Locate the cell with the specified text and output its (X, Y) center coordinate. 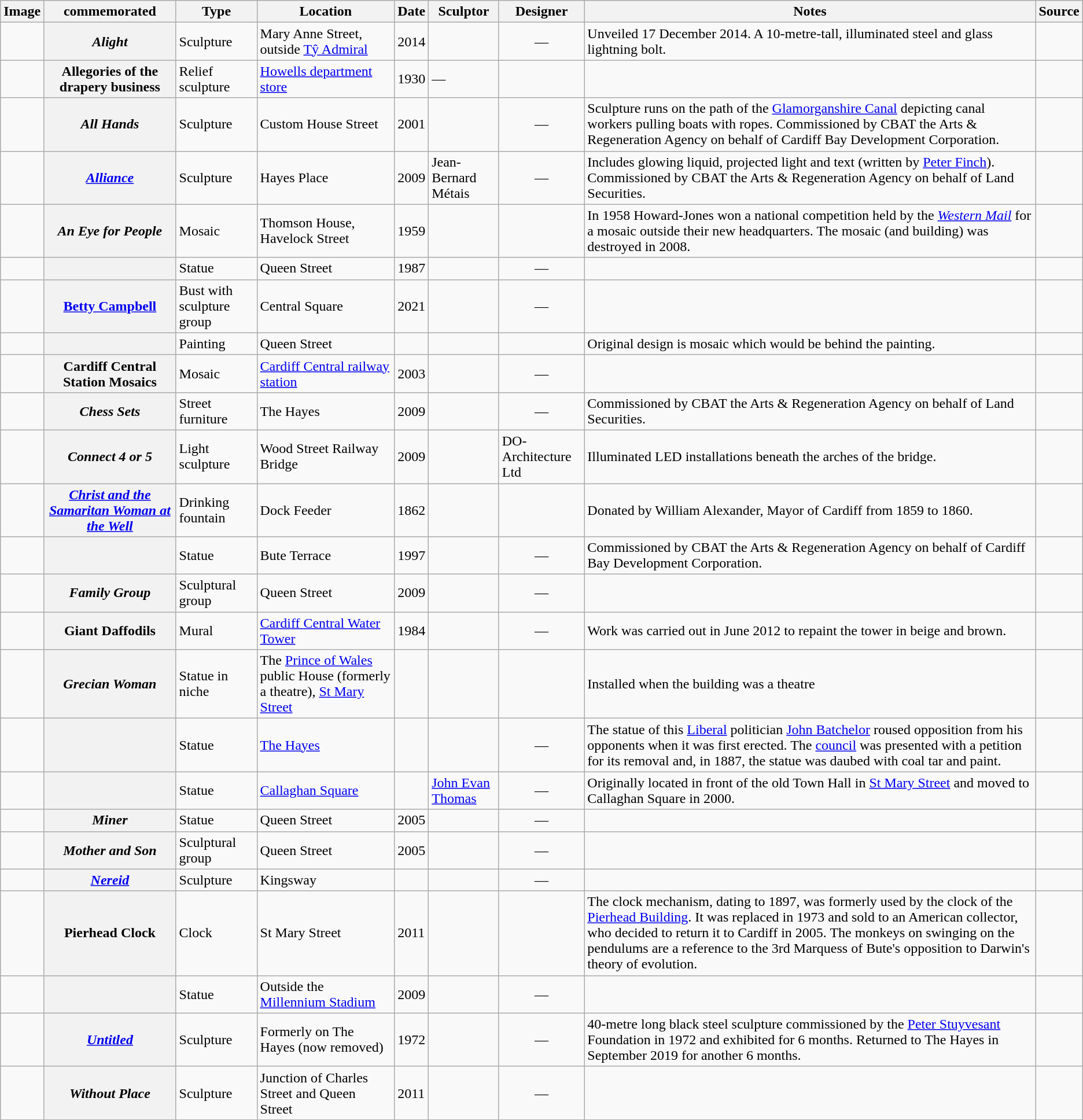
Alight (110, 42)
Outside the Millennium Stadium (326, 994)
Custom House Street (326, 124)
Image (22, 12)
Cardiff Central Water Tower (326, 631)
Relief sculpture (216, 79)
John Evan Thomas (464, 790)
Formerly on The Hayes (now removed) (326, 1040)
Howells department store (326, 79)
An Eye for People (110, 231)
1862 (412, 510)
Light sculpture (216, 456)
Unveiled 17 December 2014. A 10-metre-tall, illuminated steel and glass lightning bolt. (810, 42)
Clock (216, 933)
Original design is mosaic which would be behind the painting. (810, 344)
Painting (216, 344)
Without Place (110, 1093)
1959 (412, 231)
Illuminated LED installations beneath the arches of the bridge. (810, 456)
Designer (541, 12)
Hayes Place (326, 178)
Originally located in front of the old Town Hall in St Mary Street and moved to Callaghan Square in 2000. (810, 790)
Connect 4 or 5 (110, 456)
The Prince of Wales public House (formerly a theatre), St Mary Street (326, 684)
Mary Anne Street, outside Tŷ Admiral (326, 42)
Commissioned by CBAT the Arts & Regeneration Agency on behalf of Land Securities. (810, 411)
1987 (412, 268)
Notes (810, 12)
All Hands (110, 124)
Drinking fountain (216, 510)
2021 (412, 306)
1930 (412, 79)
Christ and the Samaritan Woman at the Well (110, 510)
Dock Feeder (326, 510)
1984 (412, 631)
Cardiff Central Station Mosaics (110, 374)
Cardiff Central railway station (326, 374)
2001 (412, 124)
Type (216, 12)
Jean-Bernard Métais (464, 178)
Allegories of the drapery business (110, 79)
Wood Street Railway Bridge (326, 456)
2014 (412, 42)
1972 (412, 1040)
Mural (216, 631)
Thomson House, Havelock Street (326, 231)
Family Group (110, 594)
Alliance (110, 178)
Installed when the building was a theatre (810, 684)
Work was carried out in June 2012 to repaint the tower in beige and brown. (810, 631)
Commissioned by CBAT the Arts & Regeneration Agency on behalf of Cardiff Bay Development Corporation. (810, 555)
Junction of Charles Street and Queen Street (326, 1093)
Mother and Son (110, 850)
Betty Campbell (110, 306)
Date (412, 12)
Nereid (110, 880)
Source (1059, 12)
Miner (110, 820)
Statue in niche (216, 684)
Giant Daffodils (110, 631)
Chess Sets (110, 411)
St Mary Street (326, 933)
DO-Architecture Ltd (541, 456)
commemorated (110, 12)
Grecian Woman (110, 684)
Location (326, 12)
2003 (412, 374)
Donated by William Alexander, Mayor of Cardiff from 1859 to 1860. (810, 510)
Bute Terrace (326, 555)
Callaghan Square (326, 790)
Bust with sculpture group (216, 306)
Sculptor (464, 12)
Street furniture (216, 411)
Central Square (326, 306)
1997 (412, 555)
Untitled (110, 1040)
Kingsway (326, 880)
Pierhead Clock (110, 933)
